From the cell containing the given text, extract its center point as [x, y] coordinate. 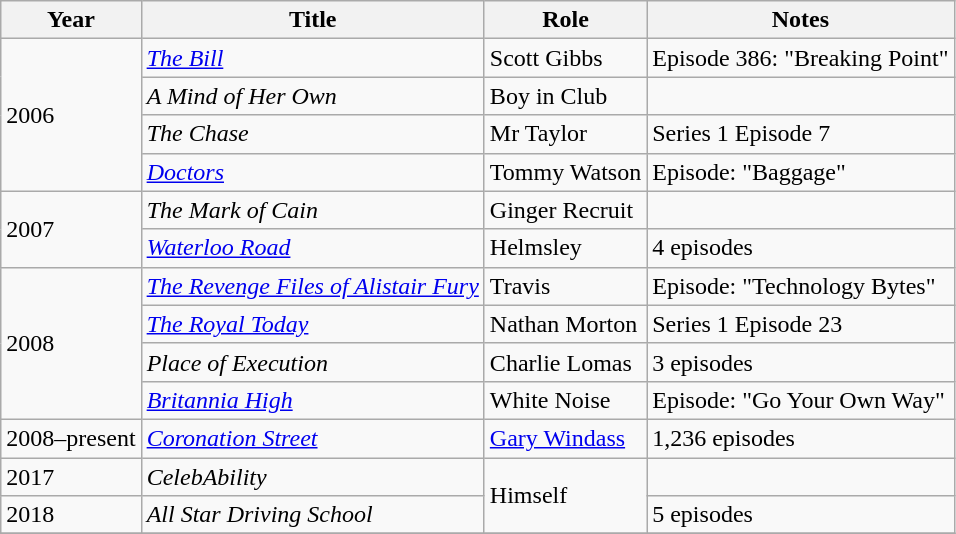
Role [565, 20]
Title [312, 20]
A Mind of Her Own [312, 96]
Charlie Lomas [565, 362]
White Noise [565, 400]
Mr Taylor [565, 134]
Britannia High [312, 400]
Tommy Watson [565, 172]
Series 1 Episode 23 [800, 324]
Helmsley [565, 248]
Year [71, 20]
Episode: "Technology Bytes" [800, 286]
2008–present [71, 438]
Travis [565, 286]
Notes [800, 20]
Episode: "Go Your Own Way" [800, 400]
Ginger Recruit [565, 210]
5 episodes [800, 515]
Boy in Club [565, 96]
The Revenge Files of Alistair Fury [312, 286]
Nathan Morton [565, 324]
4 episodes [800, 248]
1,236 episodes [800, 438]
The Royal Today [312, 324]
The Chase [312, 134]
Gary Windass [565, 438]
Doctors [312, 172]
CelebAbility [312, 477]
The Bill [312, 58]
3 episodes [800, 362]
2017 [71, 477]
All Star Driving School [312, 515]
Coronation Street [312, 438]
The Mark of Cain [312, 210]
Series 1 Episode 7 [800, 134]
2007 [71, 229]
Episode 386: "Breaking Point" [800, 58]
2006 [71, 115]
Himself [565, 496]
Waterloo Road [312, 248]
2008 [71, 343]
Episode: "Baggage" [800, 172]
Place of Execution [312, 362]
Scott Gibbs [565, 58]
2018 [71, 515]
